Pinpoint the cell where the given text exists, returning its [x, y] midpoint coordinate. 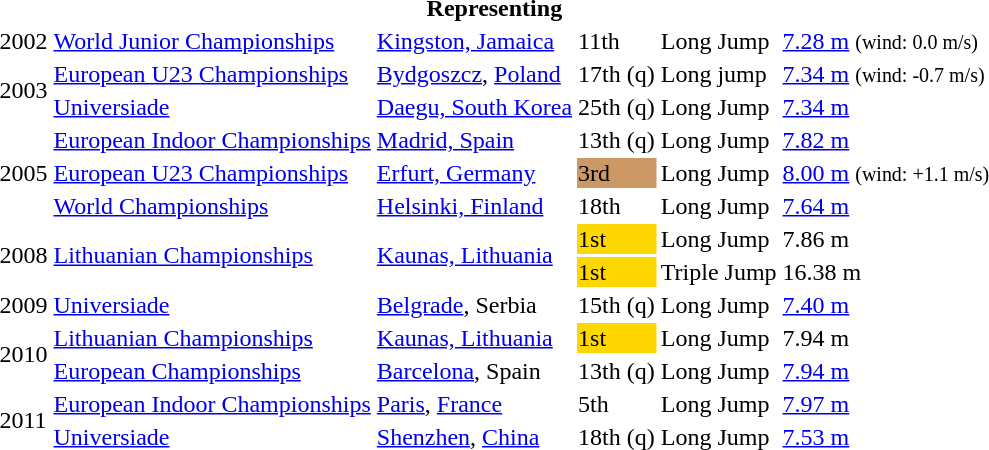
Erfurt, Germany [474, 173]
Kingston, Jamaica [474, 41]
3rd [617, 173]
Bydgoszcz, Poland [474, 74]
World Championships [212, 206]
Daegu, South Korea [474, 107]
Paris, France [474, 404]
18th [617, 206]
17th (q) [617, 74]
25th (q) [617, 107]
5th [617, 404]
Madrid, Spain [474, 140]
World Junior Championships [212, 41]
Long jump [718, 74]
Belgrade, Serbia [474, 305]
11th [617, 41]
Helsinki, Finland [474, 206]
Barcelona, Spain [474, 371]
European Championships [212, 371]
15th (q) [617, 305]
Triple Jump [718, 272]
